Determine the (x, y) coordinate at the center of the cell enclosing the given text.  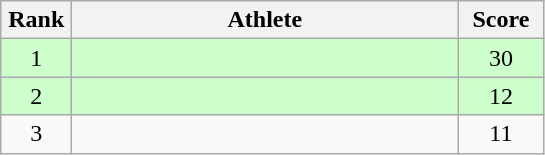
12 (501, 96)
3 (36, 134)
Score (501, 20)
Rank (36, 20)
2 (36, 96)
1 (36, 58)
Athlete (265, 20)
30 (501, 58)
11 (501, 134)
